Output the (X, Y) coordinate of the center of the cell containing the given text.  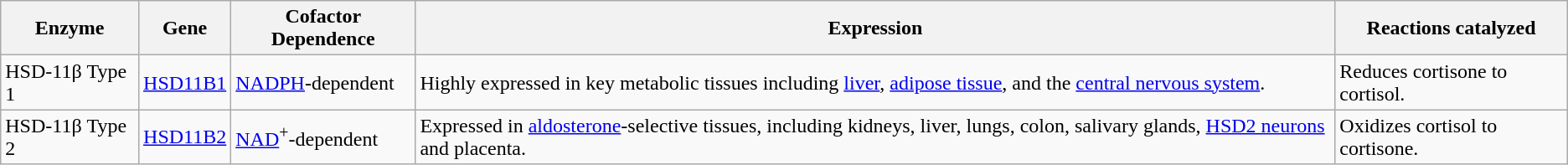
Gene (185, 28)
HSD11B1 (185, 82)
Cofactor Dependence (323, 28)
Highly expressed in key metabolic tissues including liver, adipose tissue, and the central nervous system. (875, 82)
Enzyme (70, 28)
NADPH-dependent (323, 82)
Oxidizes cortisol to cortisone. (1451, 137)
Expressed in aldosterone-selective tissues, including kidneys, liver, lungs, colon, salivary glands, HSD2 neurons and placenta. (875, 137)
HSD11B2 (185, 137)
HSD-11β Type 1 (70, 82)
Reactions catalyzed (1451, 28)
Reduces cortisone to cortisol. (1451, 82)
NAD+-dependent (323, 137)
HSD-11β Type 2 (70, 137)
Expression (875, 28)
